Provide the [x, y] coordinate of the cell's center where the given text is located.  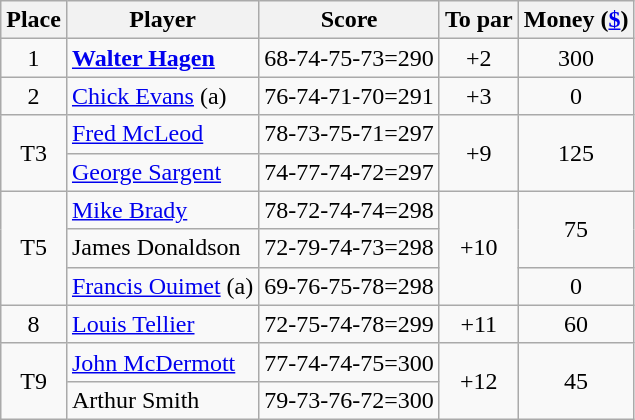
+3 [478, 96]
76-74-71-70=291 [350, 96]
69-76-75-78=298 [350, 286]
Score [350, 20]
George Sargent [162, 172]
John McDermott [162, 362]
2 [34, 96]
Arthur Smith [162, 400]
T5 [34, 248]
Place [34, 20]
79-73-76-72=300 [350, 400]
+9 [478, 153]
77-74-74-75=300 [350, 362]
Fred McLeod [162, 134]
Francis Ouimet (a) [162, 286]
T3 [34, 153]
78-72-74-74=298 [350, 210]
Walter Hagen [162, 58]
Player [162, 20]
+10 [478, 248]
Mike Brady [162, 210]
72-75-74-78=299 [350, 324]
Louis Tellier [162, 324]
James Donaldson [162, 248]
8 [34, 324]
125 [576, 153]
300 [576, 58]
60 [576, 324]
72-79-74-73=298 [350, 248]
Chick Evans (a) [162, 96]
+11 [478, 324]
+12 [478, 381]
Money ($) [576, 20]
1 [34, 58]
74-77-74-72=297 [350, 172]
To par [478, 20]
78-73-75-71=297 [350, 134]
75 [576, 229]
T9 [34, 381]
68-74-75-73=290 [350, 58]
+2 [478, 58]
45 [576, 381]
